Capture the cell that displays the provided text and extract its [X, Y] central coordinate. 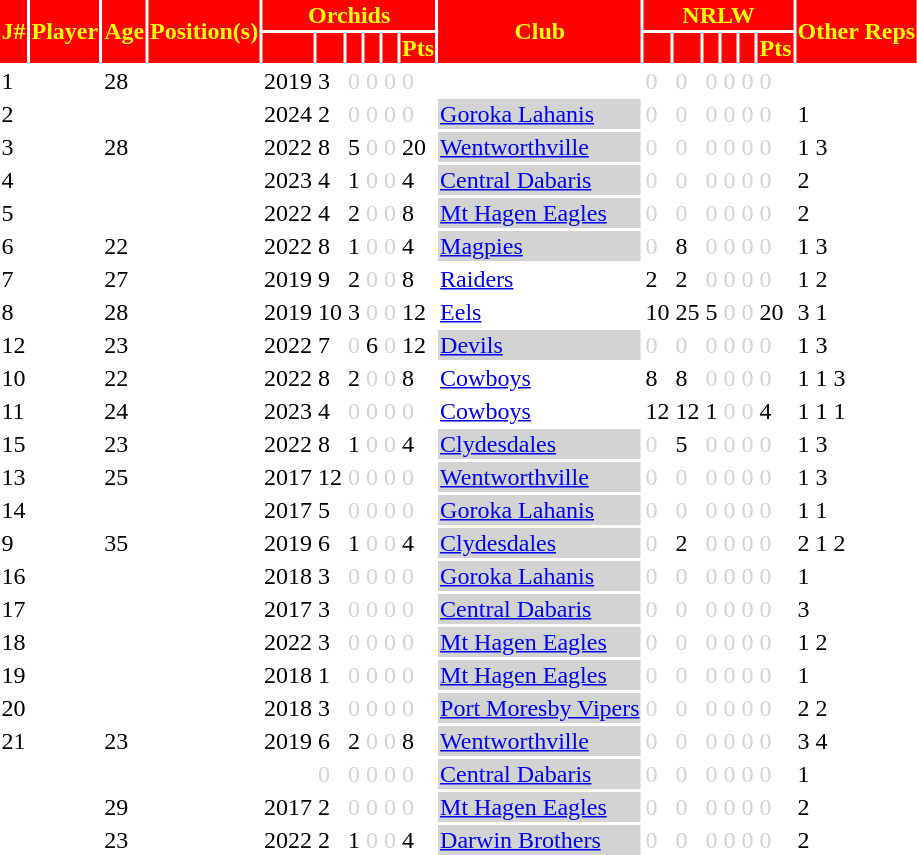
2024 [288, 114]
Age [124, 32]
14 [14, 510]
Devils [540, 345]
Eels [540, 312]
29 [124, 807]
1 1 [856, 510]
21 [14, 741]
13 [14, 477]
24 [124, 411]
19 [14, 675]
1 1 3 [856, 378]
NRLW [718, 15]
1 1 1 [856, 411]
Magpies [540, 246]
Player [65, 32]
17 [14, 609]
Orchids [350, 15]
Club [540, 32]
15 [14, 444]
Darwin Brothers [540, 840]
16 [14, 576]
Port Moresby Vipers [540, 708]
Position(s) [204, 32]
2 1 2 [856, 543]
3 4 [856, 741]
Other Reps [856, 32]
27 [124, 279]
J# [14, 32]
18 [14, 642]
3 1 [856, 312]
35 [124, 543]
2 2 [856, 708]
11 [14, 411]
Raiders [540, 279]
